Pinpoint the cell where the given text exists, returning its [x, y] midpoint coordinate. 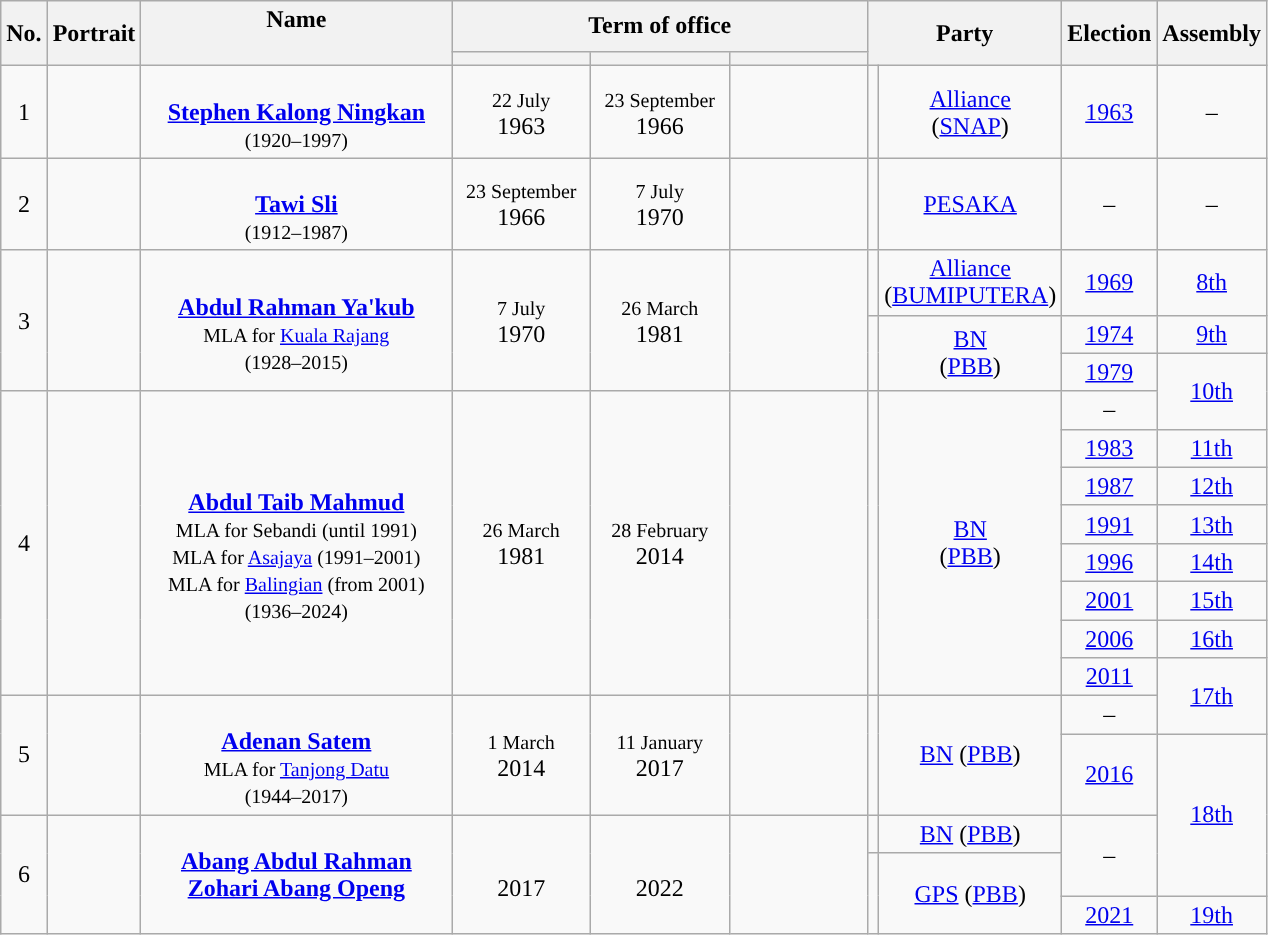
Abdul Taib MahmudMLA for Sebandi (until 1991)MLA for Asajaya (1991–2001)MLA for Balingian (from 2001)(1936–2024) [296, 543]
9th [1212, 334]
1 March2014 [522, 756]
2016 [1110, 774]
16th [1212, 639]
1 [24, 112]
6 [24, 874]
PESAKA [970, 204]
17th [1212, 696]
Term of office [660, 26]
Stephen Kalong Ningkan(1920–1997) [296, 112]
Election [1110, 34]
2001 [1110, 600]
Tawi Sli(1912–1987) [296, 204]
Portrait [94, 34]
2022 [660, 874]
3 [24, 320]
1963 [1110, 112]
Abdul Rahman Ya'kubMLA for Kuala Rajang(1928–2015) [296, 320]
19th [1212, 915]
1996 [1110, 562]
1979 [1110, 372]
Name [296, 34]
12th [1212, 486]
2021 [1110, 915]
Adenan SatemMLA for Tanjong Datu(1944–2017) [296, 756]
1987 [1110, 486]
22 July1963 [522, 112]
Alliance(BUMIPUTERA) [970, 282]
11th [1212, 448]
1969 [1110, 282]
2011 [1110, 677]
10th [1212, 391]
8th [1212, 282]
2017 [522, 874]
4 [24, 543]
28 February2014 [660, 543]
2 [24, 204]
1974 [1110, 334]
No. [24, 34]
15th [1212, 600]
18th [1212, 815]
Alliance(SNAP) [970, 112]
GPS (PBB) [970, 894]
11 January2017 [660, 756]
5 [24, 756]
1991 [1110, 524]
Party [965, 34]
14th [1212, 562]
Abang Abdul Rahman Zohari Abang Openg [296, 874]
1983 [1110, 448]
Assembly [1212, 34]
13th [1212, 524]
2006 [1110, 639]
